Pinpoint the cell where the given text exists, returning its (x, y) midpoint coordinate. 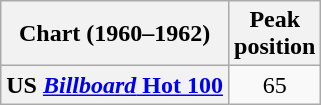
Chart (1960–1962) (115, 34)
65 (275, 85)
Peakposition (275, 34)
US Billboard Hot 100 (115, 85)
